From the cell containing the given text, extract its center point as [X, Y] coordinate. 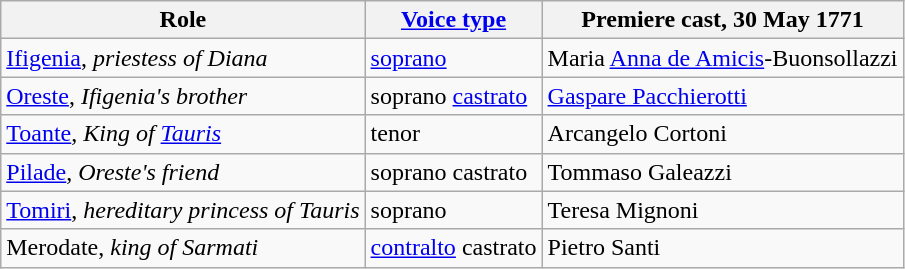
Voice type [454, 20]
Maria Anna de Amicis-Buonsollazzi [722, 58]
Arcangelo Cortoni [722, 134]
Merodate, king of Sarmati [183, 248]
contralto castrato [454, 248]
Toante, King of Tauris [183, 134]
tenor [454, 134]
Tommaso Galeazzi [722, 172]
Pilade, Oreste's friend [183, 172]
Tomiri, hereditary princess of Tauris [183, 210]
Role [183, 20]
Gaspare Pacchierotti [722, 96]
Oreste, Ifigenia's brother [183, 96]
Pietro Santi [722, 248]
Premiere cast, 30 May 1771 [722, 20]
Teresa Mignoni [722, 210]
Ifigenia, priestess of Diana [183, 58]
